Search for the cell housing the specified text and yield its (X, Y) center coordinate. 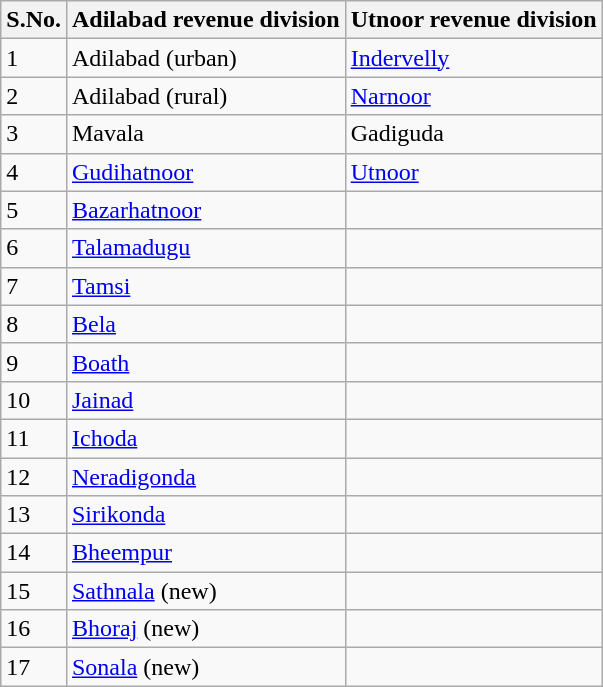
Mavala (206, 134)
9 (34, 362)
16 (34, 629)
Sonala (new) (206, 667)
15 (34, 591)
6 (34, 248)
Sirikonda (206, 515)
Bheempur (206, 553)
Ichoda (206, 438)
Bela (206, 324)
7 (34, 286)
Utnoor (474, 172)
2 (34, 96)
12 (34, 477)
Jainad (206, 400)
Utnoor revenue division (474, 20)
Neradigonda (206, 477)
8 (34, 324)
Adilabad (urban) (206, 58)
Adilabad (rural) (206, 96)
11 (34, 438)
3 (34, 134)
5 (34, 210)
Gadiguda (474, 134)
Bazarhatnoor (206, 210)
Narnoor (474, 96)
10 (34, 400)
Adilabad revenue division (206, 20)
Talamadugu (206, 248)
Indervelly (474, 58)
Tamsi (206, 286)
S.No. (34, 20)
Sathnala (new) (206, 591)
1 (34, 58)
4 (34, 172)
Boath (206, 362)
Bhoraj (new) (206, 629)
13 (34, 515)
17 (34, 667)
Gudihatnoor (206, 172)
14 (34, 553)
